Capture the cell that displays the provided text and extract its (x, y) central coordinate. 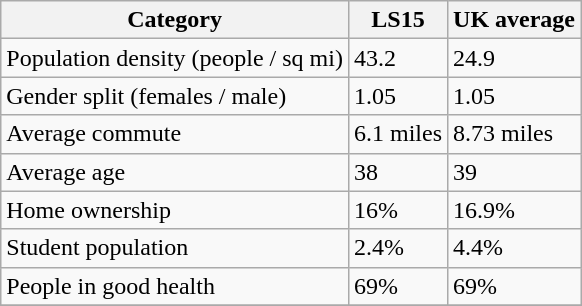
24.9 (514, 58)
2.4% (398, 248)
LS15 (398, 20)
Home ownership (175, 210)
16% (398, 210)
6.1 miles (398, 134)
39 (514, 172)
38 (398, 172)
Average age (175, 172)
16.9% (514, 210)
43.2 (398, 58)
Gender split (females / male) (175, 96)
Population density (people / sq mi) (175, 58)
UK average (514, 20)
Category (175, 20)
People in good health (175, 286)
Student population (175, 248)
4.4% (514, 248)
Average commute (175, 134)
8.73 miles (514, 134)
